Provide the [x, y] coordinate of the cell's center where the given text is located.  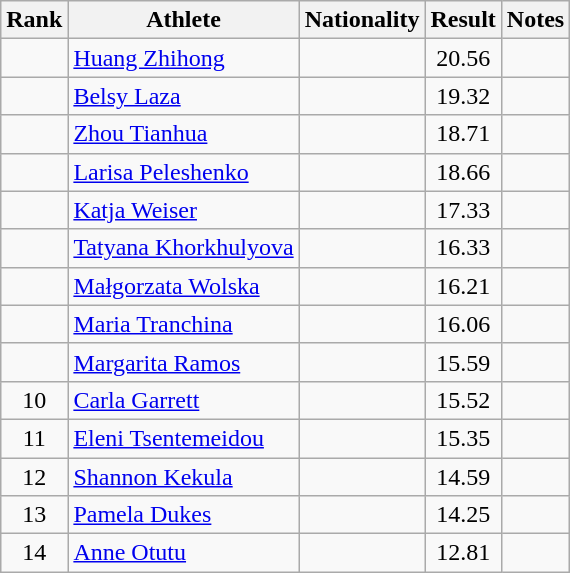
Notes [535, 20]
19.32 [463, 96]
14.25 [463, 515]
15.59 [463, 362]
12 [34, 477]
12.81 [463, 553]
Anne Otutu [184, 553]
Athlete [184, 20]
Eleni Tsentemeidou [184, 438]
Maria Tranchina [184, 324]
Margarita Ramos [184, 362]
Carla Garrett [184, 400]
Nationality [362, 20]
Zhou Tianhua [184, 134]
18.71 [463, 134]
13 [34, 515]
14 [34, 553]
15.35 [463, 438]
16.21 [463, 286]
Larisa Peleshenko [184, 172]
11 [34, 438]
15.52 [463, 400]
16.06 [463, 324]
Result [463, 20]
Belsy Laza [184, 96]
Rank [34, 20]
Pamela Dukes [184, 515]
14.59 [463, 477]
10 [34, 400]
Małgorzata Wolska [184, 286]
20.56 [463, 58]
Shannon Kekula [184, 477]
16.33 [463, 248]
18.66 [463, 172]
Katja Weiser [184, 210]
Huang Zhihong [184, 58]
Tatyana Khorkhulyova [184, 248]
17.33 [463, 210]
